Provide the [X, Y] coordinate of the cell's center where the given text is located.  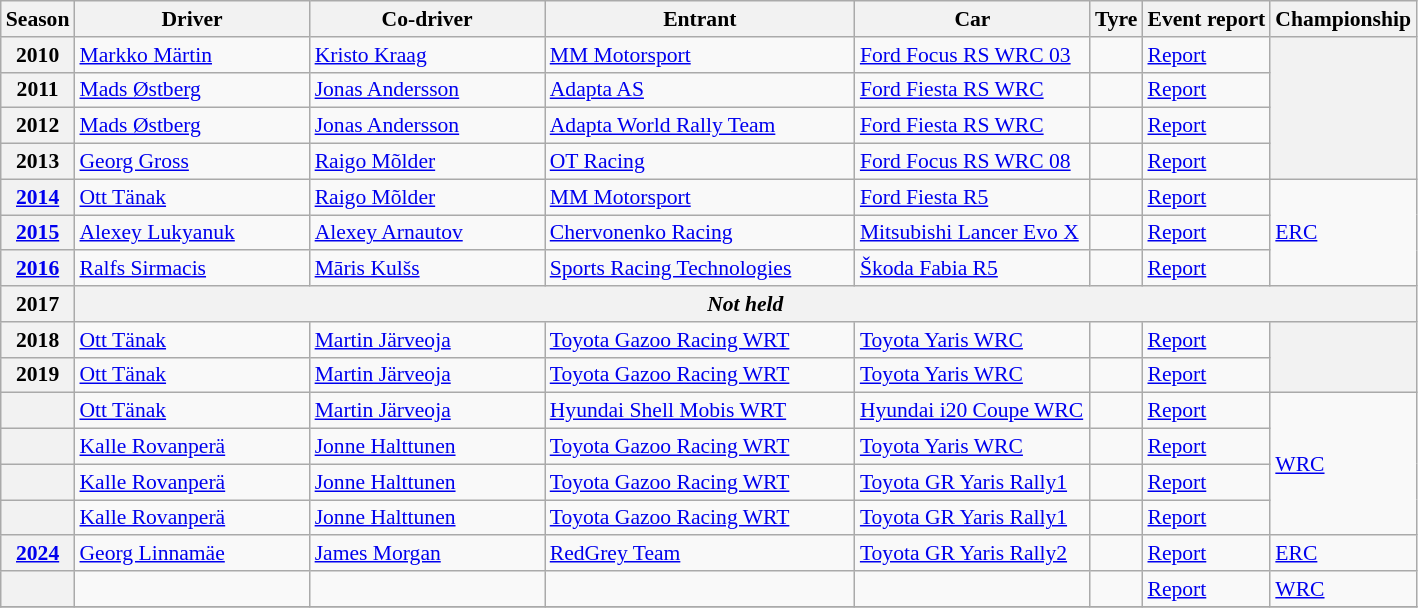
2011 [38, 90]
Māris Kulšs [428, 269]
RedGrey Team [700, 554]
Markko Märtin [192, 55]
Co-driver [428, 19]
Ford Focus RS WRC 03 [972, 55]
Mitsubishi Lancer Evo X [972, 233]
Sports Racing Technologies [700, 269]
Event report [1206, 19]
2019 [38, 375]
Driver [192, 19]
OT Racing [700, 162]
James Morgan [428, 554]
Ford Fiesta R5 [972, 197]
Chervonenko Racing [700, 233]
Adapta AS [700, 90]
2017 [38, 304]
Toyota GR Yaris Rally2 [972, 554]
2014 [38, 197]
Hyundai Shell Mobis WRT [700, 411]
2016 [38, 269]
Hyundai i20 Coupe WRC [972, 411]
2012 [38, 126]
Car [972, 19]
Ford Focus RS WRC 08 [972, 162]
Not held [745, 304]
Alexey Lukyanuk [192, 233]
Entrant [700, 19]
Škoda Fabia R5 [972, 269]
2018 [38, 340]
Georg Gross [192, 162]
Kristo Kraag [428, 55]
2024 [38, 554]
2013 [38, 162]
Ralfs Sirmacis [192, 269]
2010 [38, 55]
Tyre [1116, 19]
Georg Linnamäe [192, 554]
Alexey Arnautov [428, 233]
Adapta World Rally Team [700, 126]
Championship [1343, 19]
Season [38, 19]
2015 [38, 233]
